Find where the given text appears and provide that cell's center as (x, y) coordinate. 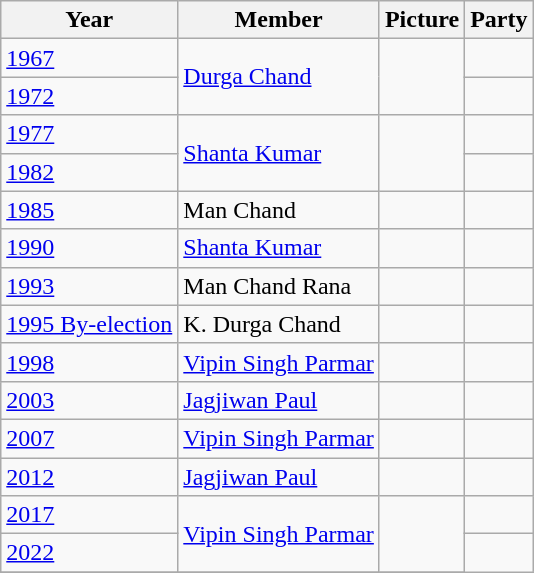
2012 (90, 477)
K. Durga Chand (279, 324)
1998 (90, 362)
Durga Chand (279, 77)
1985 (90, 210)
Man Chand (279, 210)
2007 (90, 438)
2017 (90, 515)
1990 (90, 248)
2022 (90, 553)
1982 (90, 172)
Man Chand Rana (279, 286)
Picture (422, 20)
Member (279, 20)
2003 (90, 400)
1993 (90, 286)
1972 (90, 96)
1995 By-election (90, 324)
1967 (90, 58)
1977 (90, 134)
Party (499, 20)
Year (90, 20)
